Pinpoint the cell where the given text exists, returning its (x, y) midpoint coordinate. 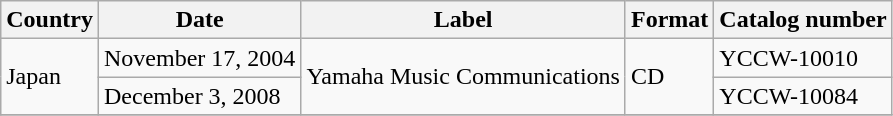
CD (669, 77)
YCCW-10010 (803, 58)
November 17, 2004 (199, 58)
Date (199, 20)
Format (669, 20)
December 3, 2008 (199, 96)
YCCW-10084 (803, 96)
Japan (50, 77)
Country (50, 20)
Catalog number (803, 20)
Label (464, 20)
Yamaha Music Communications (464, 77)
